Output the [X, Y] coordinate of the center of the cell containing the given text.  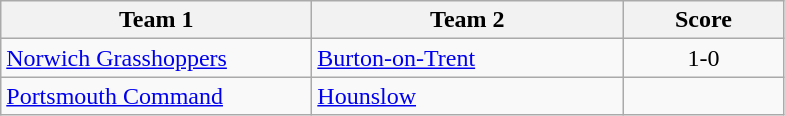
Score [704, 20]
Team 2 [468, 20]
1-0 [704, 58]
Burton-on-Trent [468, 58]
Norwich Grasshoppers [156, 58]
Portsmouth Command [156, 96]
Team 1 [156, 20]
Hounslow [468, 96]
